From the cell containing the given text, extract its center point as (X, Y) coordinate. 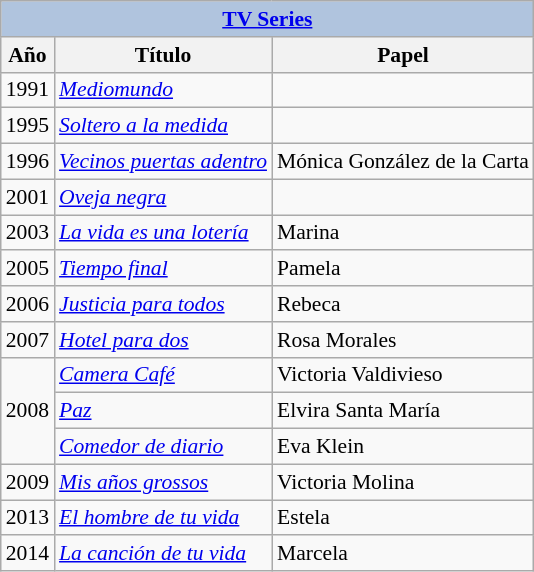
Marcela (403, 554)
Camera Café (163, 375)
La canción de tu vida (163, 554)
Justicia para todos (163, 304)
2001 (28, 197)
Oveja negra (163, 197)
Título (163, 55)
Victoria Molina (403, 482)
Año (28, 55)
La vida es una lotería (163, 233)
Vecinos puertas adentro (163, 162)
2006 (28, 304)
1996 (28, 162)
Mis años grossos (163, 482)
Pamela (403, 269)
2005 (28, 269)
TV Series (268, 19)
Comedor de diario (163, 447)
Mediomundo (163, 90)
El hombre de tu vida (163, 518)
2009 (28, 482)
Tiempo final (163, 269)
Hotel para dos (163, 340)
Marina (403, 233)
Estela (403, 518)
2014 (28, 554)
Victoria Valdivieso (403, 375)
1995 (28, 126)
Soltero a la medida (163, 126)
1991 (28, 90)
2003 (28, 233)
Rosa Morales (403, 340)
2008 (28, 410)
2013 (28, 518)
Mónica González de la Carta (403, 162)
Papel (403, 55)
Elvira Santa María (403, 411)
Rebeca (403, 304)
2007 (28, 340)
Paz (163, 411)
Eva Klein (403, 447)
